Provide the [x, y] coordinate of the cell's center where the given text is located.  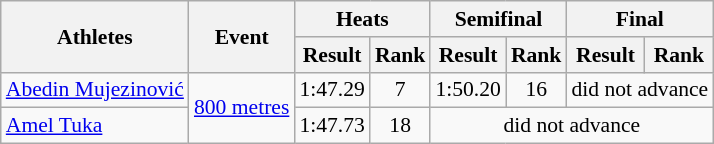
1:47.29 [332, 90]
Heats [362, 19]
16 [536, 90]
7 [400, 90]
Final [640, 19]
Abedin Mujezinović [95, 90]
Semifinal [498, 19]
1:47.73 [332, 126]
18 [400, 126]
1:50.20 [468, 90]
Event [242, 36]
Athletes [95, 36]
800 metres [242, 108]
Amel Tuka [95, 126]
